Detect which cell encompasses the target text, then output its (x, y) center coordinate. 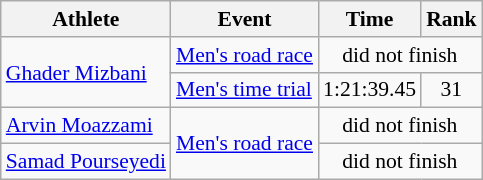
Samad Pourseyedi (86, 162)
Time (370, 19)
Ghader Mizbani (86, 72)
Event (244, 19)
1:21:39.45 (370, 90)
Athlete (86, 19)
Rank (452, 19)
Men's time trial (244, 90)
Arvin Moazzami (86, 126)
31 (452, 90)
